Extract the [x, y] coordinate from the center of the cell holding the provided text.  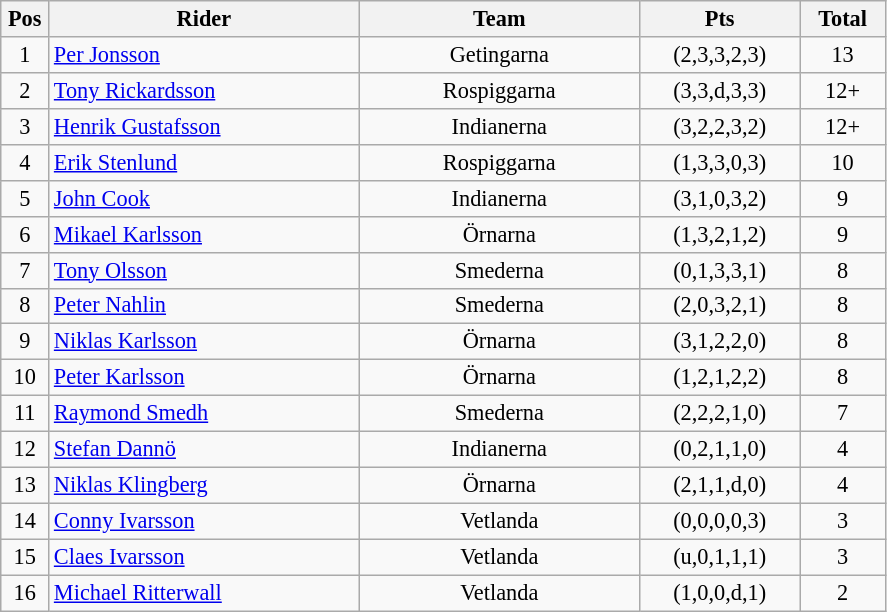
11 [25, 414]
Niklas Karlsson [204, 342]
Claes Ivarsson [204, 557]
12 [25, 450]
(3,3,d,3,3) [719, 90]
(2,3,3,2,3) [719, 55]
Erik Stenlund [204, 162]
Team [499, 19]
16 [25, 593]
15 [25, 557]
(2,2,2,1,0) [719, 414]
Pos [25, 19]
Peter Nahlin [204, 306]
(2,0,3,2,1) [719, 306]
(0,2,1,1,0) [719, 450]
Getingarna [499, 55]
Raymond Smedh [204, 414]
Michael Ritterwall [204, 593]
(1,2,1,2,2) [719, 378]
Total [842, 19]
Rider [204, 19]
(1,0,0,d,1) [719, 593]
Tony Olsson [204, 270]
Niklas Klingberg [204, 485]
Per Jonsson [204, 55]
(1,3,3,0,3) [719, 162]
Pts [719, 19]
Henrik Gustafsson [204, 126]
14 [25, 521]
5 [25, 198]
(0,1,3,3,1) [719, 270]
Tony Rickardsson [204, 90]
(3,1,2,2,0) [719, 342]
(0,0,0,0,3) [719, 521]
(u,0,1,1,1) [719, 557]
John Cook [204, 198]
6 [25, 234]
Mikael Karlsson [204, 234]
1 [25, 55]
(3,1,0,3,2) [719, 198]
Conny Ivarsson [204, 521]
Stefan Dannö [204, 450]
(3,2,2,3,2) [719, 126]
(2,1,1,d,0) [719, 485]
Peter Karlsson [204, 378]
(1,3,2,1,2) [719, 234]
